Search for the cell housing the specified text and yield its (x, y) center coordinate. 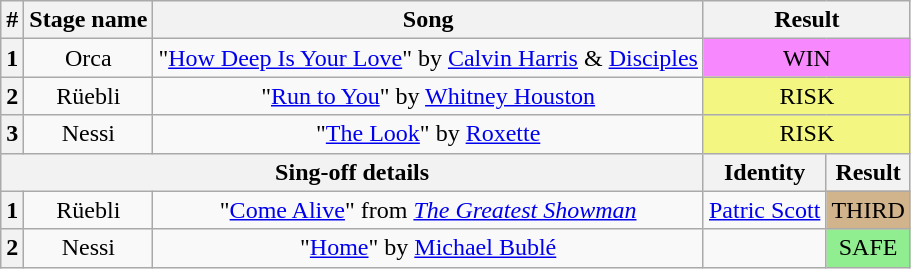
Sing-off details (352, 172)
3 (12, 134)
# (12, 20)
THIRD (868, 210)
Orca (88, 58)
Patric Scott (764, 210)
"Run to You" by Whitney Houston (428, 96)
"The Look" by Roxette (428, 134)
"Home" by Michael Bublé (428, 248)
"How Deep Is Your Love" by Calvin Harris & Disciples (428, 58)
"Come Alive" from The Greatest Showman (428, 210)
Song (428, 20)
Identity (764, 172)
Stage name (88, 20)
WIN (806, 58)
SAFE (868, 248)
